Search for the cell housing the specified text and yield its [X, Y] center coordinate. 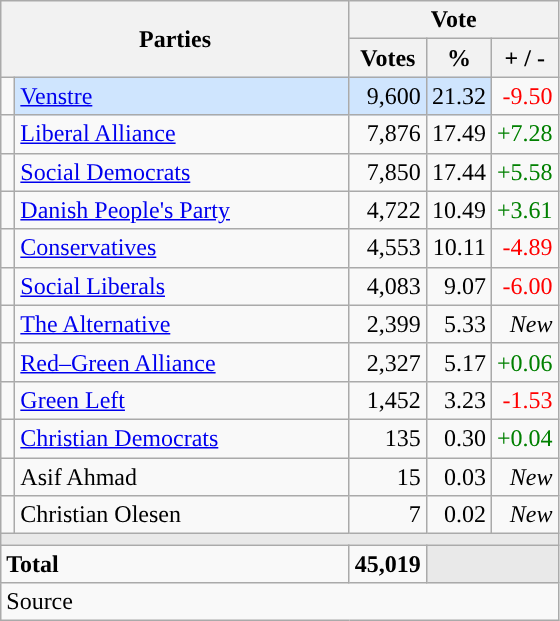
15 [388, 477]
The Alternative [182, 324]
-4.89 [524, 248]
-1.53 [524, 400]
% [458, 58]
7 [388, 515]
10.49 [458, 210]
21.32 [458, 96]
+3.61 [524, 210]
Conservatives [182, 248]
9,600 [388, 96]
7,876 [388, 134]
0.02 [458, 515]
135 [388, 438]
4,553 [388, 248]
0.30 [458, 438]
Votes [388, 58]
Asif Ahmad [182, 477]
-9.50 [524, 96]
2,327 [388, 362]
2,399 [388, 324]
Social Democrats [182, 172]
4,722 [388, 210]
4,083 [388, 286]
17.44 [458, 172]
17.49 [458, 134]
Red–Green Alliance [182, 362]
Green Left [182, 400]
9.07 [458, 286]
+0.04 [524, 438]
Christian Democrats [182, 438]
Total [176, 564]
Vote [454, 20]
Venstre [182, 96]
Social Liberals [182, 286]
5.17 [458, 362]
3.23 [458, 400]
5.33 [458, 324]
+5.58 [524, 172]
Liberal Alliance [182, 134]
Christian Olesen [182, 515]
Danish People's Party [182, 210]
45,019 [388, 564]
+0.06 [524, 362]
Parties [176, 39]
7,850 [388, 172]
Source [280, 602]
1,452 [388, 400]
+ / - [524, 58]
10.11 [458, 248]
-6.00 [524, 286]
+7.28 [524, 134]
0.03 [458, 477]
